Detect which cell encompasses the target text, then output its [x, y] center coordinate. 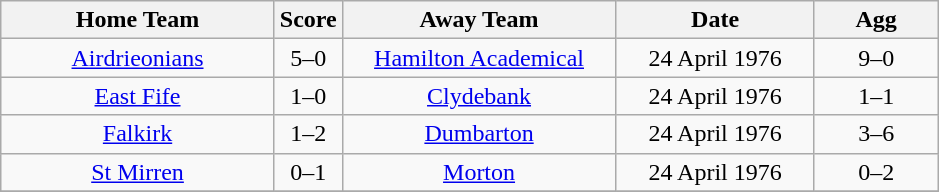
Hamilton Academical [479, 58]
Away Team [479, 20]
Agg [876, 20]
Clydebank [479, 96]
1–1 [876, 96]
Airdrieonians [138, 58]
1–2 [308, 134]
St Mirren [138, 172]
Score [308, 20]
Dumbarton [479, 134]
3–6 [876, 134]
0–1 [308, 172]
Morton [479, 172]
Home Team [138, 20]
5–0 [308, 58]
Date [716, 20]
9–0 [876, 58]
1–0 [308, 96]
East Fife [138, 96]
0–2 [876, 172]
Falkirk [138, 134]
